Locate the cell with the specified text and output its (x, y) center coordinate. 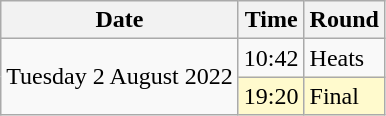
10:42 (271, 58)
Round (344, 20)
19:20 (271, 96)
Tuesday 2 August 2022 (120, 77)
Heats (344, 58)
Date (120, 20)
Time (271, 20)
Final (344, 96)
